Return (X, Y) of the center of cell containing provided text 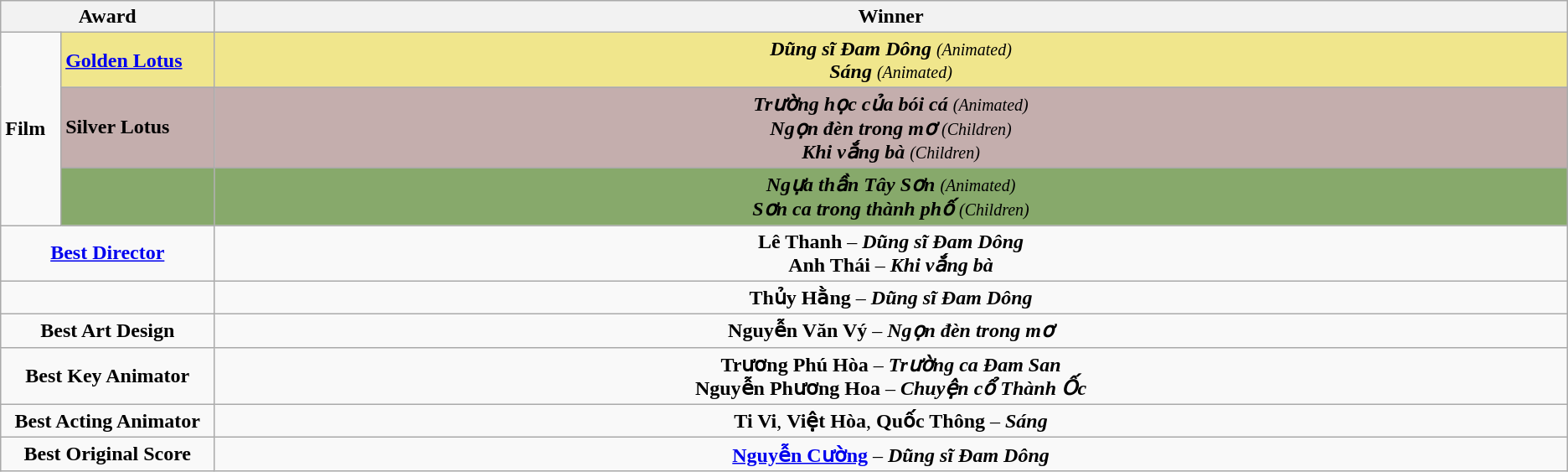
Ngựa thần Tây Sơn (Animated)Sơn ca trong thành phố (Children) (891, 196)
Best Original Score (107, 454)
Winner (891, 17)
Dũng sĩ Đam Dông (Animated)Sáng (Animated) (891, 60)
Nguyễn Cường – Dũng sĩ Đam Dông (891, 454)
Ti Vi, Việt Hòa, Quốc Thông – Sáng (891, 421)
Best Key Animator (107, 376)
Award (107, 17)
Lê Thanh – Dũng sĩ Đam DôngAnh Thái – Khi vắng bà (891, 253)
Best Director (107, 253)
Best Acting Animator (107, 421)
Nguyễn Văn Vý – Ngọn đèn trong mơ (891, 331)
Trường học của bói cá (Animated)Ngọn đèn trong mơ (Children)Khi vắng bà (Children) (891, 127)
Thủy Hằng – Dũng sĩ Đam Dông (891, 298)
Golden Lotus (137, 60)
Film (31, 129)
Trương Phú Hòa – Trường ca Đam SanNguyễn Phương Hoa – Chuyện cổ Thành Ốc (891, 376)
Best Art Design (107, 331)
Silver Lotus (137, 127)
